Pinpoint the cell where the given text exists, returning its [X, Y] midpoint coordinate. 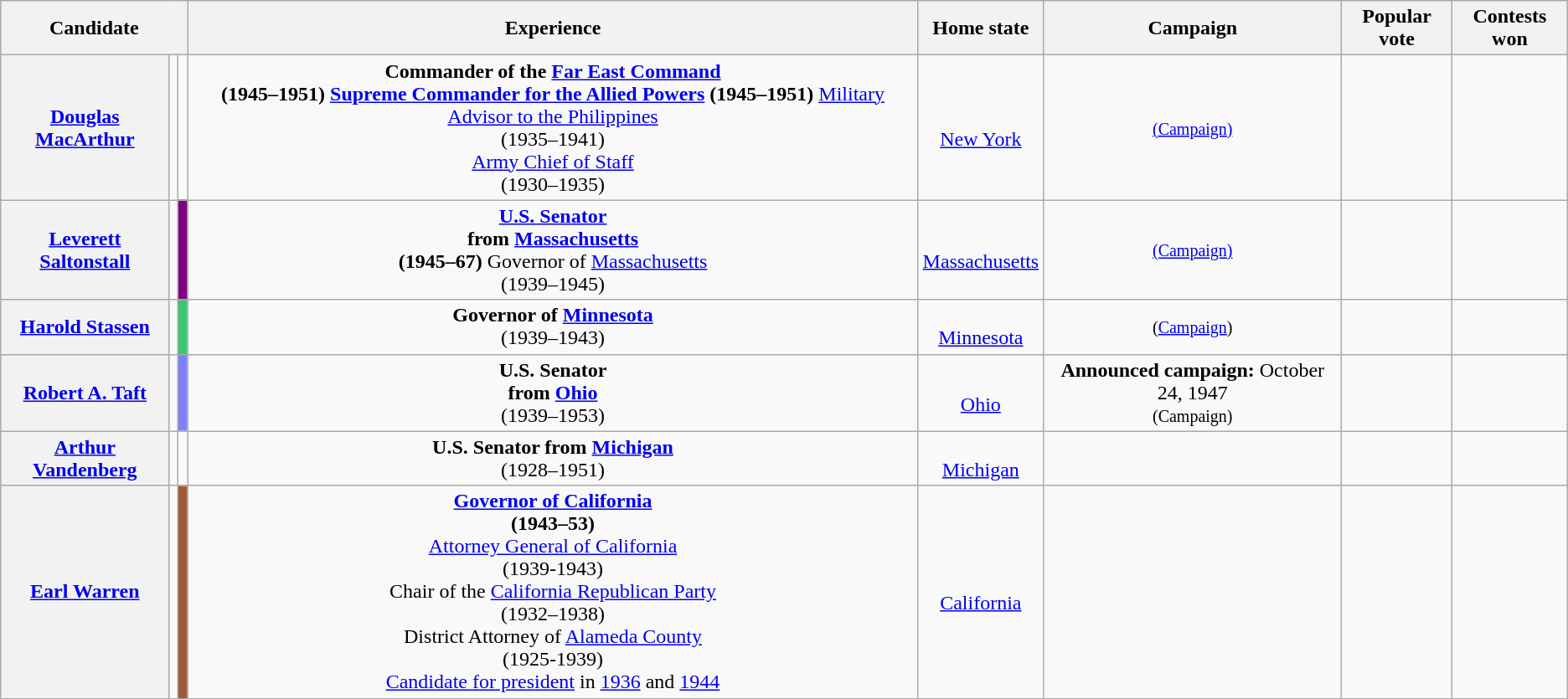
Arthur Vandenberg [85, 459]
Earl Warren [85, 592]
Massachusetts [981, 249]
Announced campaign: October 24, 1947(Campaign) [1193, 393]
Michigan [981, 459]
Popular vote [1397, 28]
U.S. Senatorfrom Massachusetts(1945–67) Governor of Massachusetts(1939–1945) [553, 249]
Campaign [1193, 28]
U.S. Senatorfrom Ohio(1939–1953) [553, 393]
Leverett Saltonstall [85, 249]
Candidate [94, 28]
U.S. Senator from Michigan(1928–1951) [553, 459]
California [981, 592]
Experience [553, 28]
Douglas MacArthur [85, 127]
Ohio [981, 393]
Home state [981, 28]
Harold Stassen [85, 326]
New York [981, 127]
Contests won [1510, 28]
Governor of Minnesota(1939–1943) [553, 326]
Robert A. Taft [85, 393]
Minnesota [981, 326]
